Locate the cell with the specified text and output its (x, y) center coordinate. 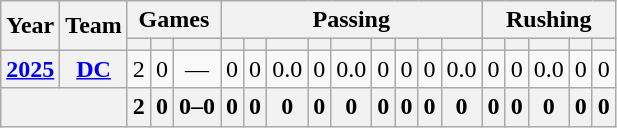
0–0 (196, 107)
Passing (352, 20)
Rushing (548, 20)
— (196, 69)
Team (94, 26)
Games (174, 20)
DC (94, 69)
2025 (30, 69)
Year (30, 26)
